Scan for the cell matching the given text and deliver its [X, Y] coordinate at center. 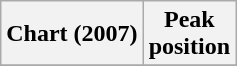
Peakposition [189, 34]
Chart (2007) [72, 34]
